Detect which cell encompasses the target text, then output its (X, Y) center coordinate. 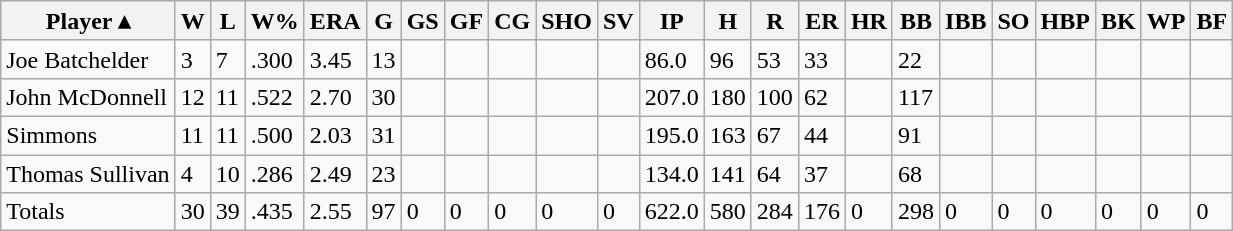
W (192, 21)
ER (822, 21)
SO (1014, 21)
33 (822, 59)
117 (916, 97)
100 (774, 97)
ERA (335, 21)
176 (822, 212)
3 (192, 59)
2.49 (335, 173)
SV (618, 21)
298 (916, 212)
207.0 (672, 97)
BK (1118, 21)
.286 (274, 173)
SHO (567, 21)
141 (728, 173)
44 (822, 135)
HBP (1065, 21)
CG (512, 21)
163 (728, 135)
4 (192, 173)
13 (384, 59)
W% (274, 21)
10 (228, 173)
31 (384, 135)
L (228, 21)
.300 (274, 59)
H (728, 21)
R (774, 21)
134.0 (672, 173)
Thomas Sullivan (88, 173)
GF (466, 21)
97 (384, 212)
2.70 (335, 97)
195.0 (672, 135)
64 (774, 173)
96 (728, 59)
BF (1212, 21)
91 (916, 135)
John McDonnell (88, 97)
12 (192, 97)
2.03 (335, 135)
Joe Batchelder (88, 59)
23 (384, 173)
BB (916, 21)
7 (228, 59)
22 (916, 59)
3.45 (335, 59)
Simmons (88, 135)
.435 (274, 212)
67 (774, 135)
622.0 (672, 212)
37 (822, 173)
WP (1166, 21)
IBB (966, 21)
Player ▴ (88, 21)
GS (422, 21)
IP (672, 21)
68 (916, 173)
53 (774, 59)
.500 (274, 135)
G (384, 21)
Totals (88, 212)
62 (822, 97)
86.0 (672, 59)
39 (228, 212)
.522 (274, 97)
HR (868, 21)
180 (728, 97)
2.55 (335, 212)
284 (774, 212)
580 (728, 212)
